Determine the [X, Y] coordinate at the center of the cell enclosing the given text.  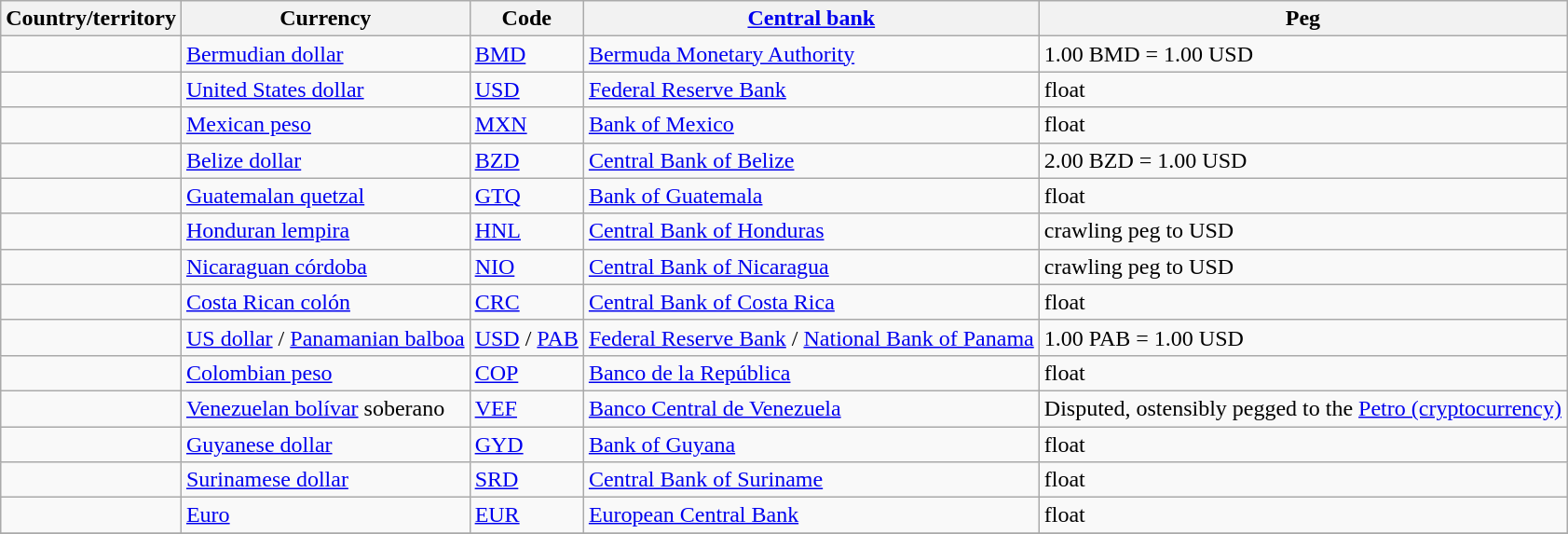
Disputed, ostensibly pegged to the Petro (cryptocurrency) [1302, 408]
Bermuda Monetary Authority [811, 54]
NIO [526, 267]
EUR [526, 515]
Country/territory [91, 19]
Costa Rican colón [325, 302]
BMD [526, 54]
2.00 BZD = 1.00 USD [1302, 160]
Venezuelan bolívar soberano [325, 408]
Guatemalan quetzal [325, 196]
USD / PAB [526, 337]
CRC [526, 302]
Banco Central de Venezuela [811, 408]
VEF [526, 408]
Belize dollar [325, 160]
Central Bank of Belize [811, 160]
Colombian peso [325, 373]
United States dollar [325, 89]
Central bank [811, 19]
GTQ [526, 196]
Honduran lempira [325, 231]
Bank of Guyana [811, 445]
Bank of Mexico [811, 125]
Code [526, 19]
Bank of Guatemala [811, 196]
SRD [526, 480]
1.00 PAB = 1.00 USD [1302, 337]
Federal Reserve Bank [811, 89]
US dollar / Panamanian balboa [325, 337]
1.00 BMD = 1.00 USD [1302, 54]
Banco de la República [811, 373]
HNL [526, 231]
BZD [526, 160]
MXN [526, 125]
Federal Reserve Bank / National Bank of Panama [811, 337]
GYD [526, 445]
Mexican peso [325, 125]
Peg [1302, 19]
USD [526, 89]
Central Bank of Nicaragua [811, 267]
Central Bank of Honduras [811, 231]
Bermudian dollar [325, 54]
Nicaraguan córdoba [325, 267]
Central Bank of Suriname [811, 480]
Surinamese dollar [325, 480]
Currency [325, 19]
European Central Bank [811, 515]
Central Bank of Costa Rica [811, 302]
Guyanese dollar [325, 445]
Euro [325, 515]
COP [526, 373]
